Extract the [X, Y] coordinate from the center of the cell holding the provided text.  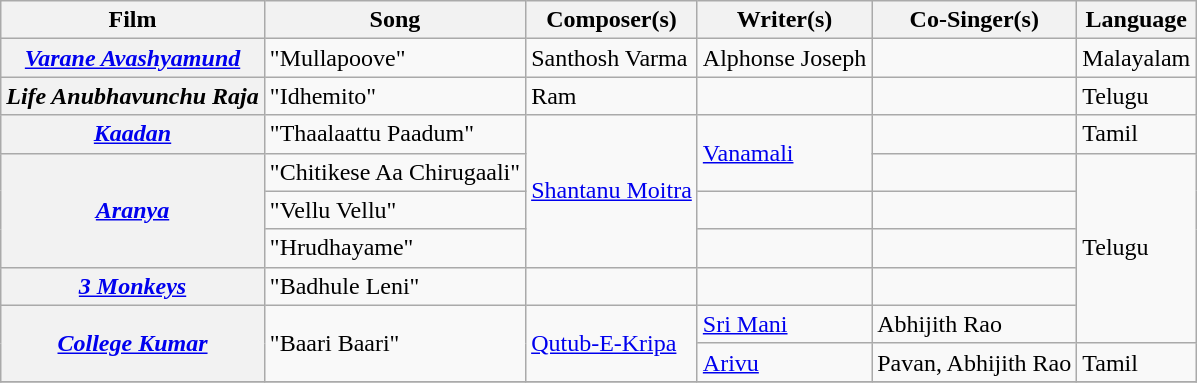
"Vellu Vellu" [394, 210]
Life Anubhavunchu Raja [133, 96]
"Chitikese Aa Chirugaali" [394, 172]
Malayalam [1136, 58]
Kaadan [133, 134]
Ram [612, 96]
Abhijith Rao [974, 324]
"Mullapoove" [394, 58]
Shantanu Moitra [612, 191]
Film [133, 20]
"Idhemito" [394, 96]
Song [394, 20]
Pavan, Abhijith Rao [974, 362]
"Thaalaattu Paadum" [394, 134]
"Hrudhayame" [394, 248]
Sri Mani [784, 324]
College Kumar [133, 343]
Language [1136, 20]
Composer(s) [612, 20]
Santhosh Varma [612, 58]
Aranya [133, 210]
Varane Avashyamund [133, 58]
Co-Singer(s) [974, 20]
Writer(s) [784, 20]
Arivu [784, 362]
3 Monkeys [133, 286]
"Badhule Leni" [394, 286]
Vanamali [784, 153]
Alphonse Joseph [784, 58]
"Baari Baari" [394, 343]
Qutub-E-Kripa [612, 343]
